Return [X, Y] of the center of cell containing provided text 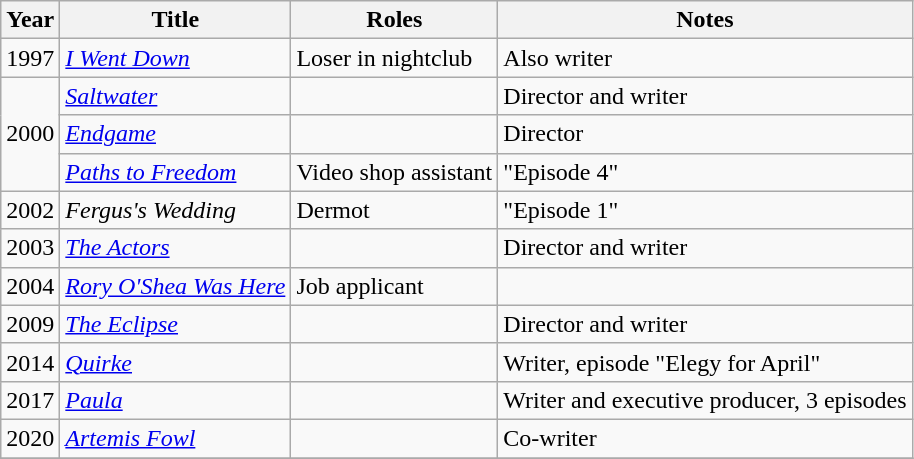
"Episode 1" [705, 210]
Roles [394, 20]
Saltwater [176, 96]
Also writer [705, 58]
2004 [30, 286]
1997 [30, 58]
Director [705, 134]
Job applicant [394, 286]
2009 [30, 324]
2000 [30, 134]
The Actors [176, 248]
Quirke [176, 362]
2020 [30, 438]
The Eclipse [176, 324]
2014 [30, 362]
Notes [705, 20]
Year [30, 20]
2017 [30, 400]
Dermot [394, 210]
Video shop assistant [394, 172]
Loser in nightclub [394, 58]
"Episode 4" [705, 172]
Co-writer [705, 438]
2003 [30, 248]
I Went Down [176, 58]
Endgame [176, 134]
Paths to Freedom [176, 172]
Artemis Fowl [176, 438]
Title [176, 20]
2002 [30, 210]
Writer, episode "Elegy for April" [705, 362]
Rory O'Shea Was Here [176, 286]
Writer and executive producer, 3 episodes [705, 400]
Paula [176, 400]
Fergus's Wedding [176, 210]
